Find where the given text appears and provide that cell's center as [x, y] coordinate. 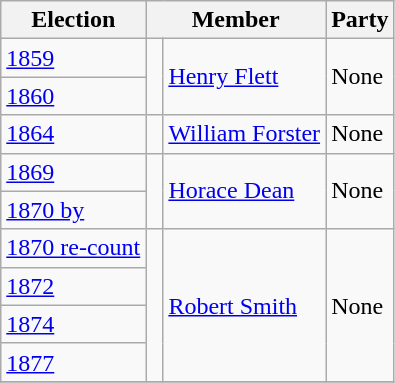
Member [236, 20]
1872 [74, 286]
1864 [74, 134]
Henry Flett [244, 77]
1870 re-count [74, 248]
Election [74, 20]
1859 [74, 58]
1874 [74, 324]
William Forster [244, 134]
1869 [74, 172]
Robert Smith [244, 305]
Horace Dean [244, 191]
1860 [74, 96]
Party [360, 20]
1877 [74, 362]
1870 by [74, 210]
